Scan for the cell matching the given text and deliver its (X, Y) coordinate at center. 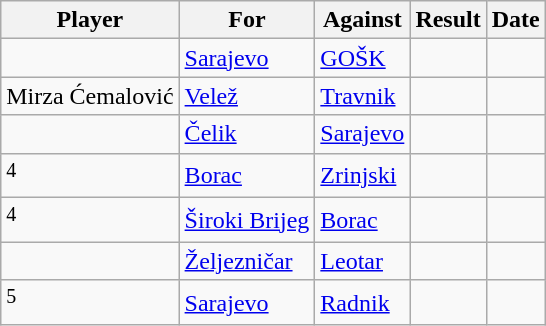
Against (362, 20)
Mirza Ćemalović (90, 96)
Player (90, 20)
GOŠK (362, 58)
Travnik (362, 96)
Radnik (362, 302)
Leotar (362, 261)
5 (90, 302)
Široki Brijeg (247, 220)
Date (516, 20)
Čelik (247, 134)
For (247, 20)
Željezničar (247, 261)
Zrinjski (362, 176)
Velež (247, 96)
Result (448, 20)
